Return [X, Y] of the center of cell containing provided text 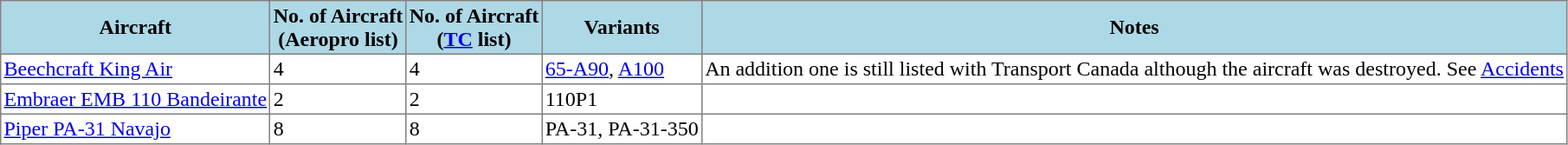
Aircraft [135, 28]
An addition one is still listed with Transport Canada although the aircraft was destroyed. See Accidents [1134, 69]
PA-31, PA-31-350 [622, 129]
65-A90, A100 [622, 69]
No. of Aircraft(TC list) [474, 28]
Piper PA-31 Navajo [135, 129]
Variants [622, 28]
Beechcraft King Air [135, 69]
Embraer EMB 110 Bandeirante [135, 99]
110P1 [622, 99]
No. of Aircraft(Aeropro list) [338, 28]
Notes [1134, 28]
